Search for the cell housing the specified text and yield its [X, Y] center coordinate. 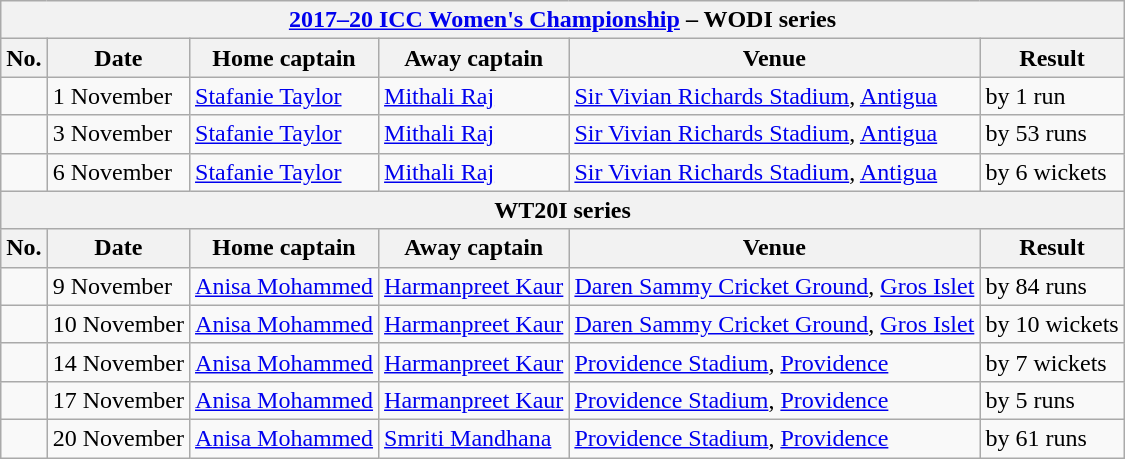
20 November [118, 438]
14 November [118, 362]
9 November [118, 286]
by 1 run [1052, 96]
2017–20 ICC Women's Championship – WODI series [562, 20]
by 5 runs [1052, 400]
17 November [118, 400]
by 6 wickets [1052, 172]
by 53 runs [1052, 134]
Smriti Mandhana [474, 438]
6 November [118, 172]
1 November [118, 96]
by 10 wickets [1052, 324]
by 61 runs [1052, 438]
3 November [118, 134]
by 84 runs [1052, 286]
WT20I series [562, 210]
10 November [118, 324]
by 7 wickets [1052, 362]
